Provide the [x, y] coordinate of the cell's center where the given text is located.  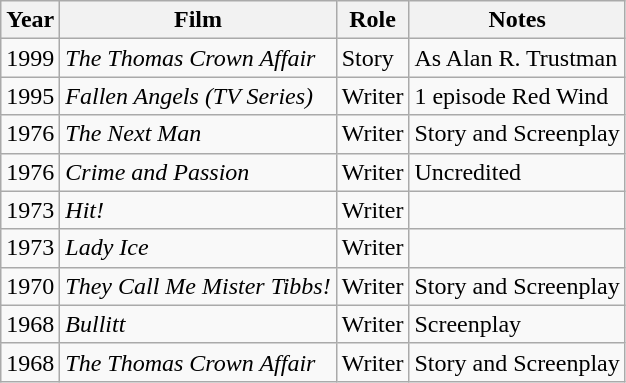
The Next Man [198, 134]
Fallen Angels (TV Series) [198, 96]
1999 [30, 58]
Role [372, 20]
Story [372, 58]
Lady Ice [198, 248]
Film [198, 20]
As Alan R. Trustman [517, 58]
Year [30, 20]
Crime and Passion [198, 172]
1995 [30, 96]
Notes [517, 20]
1970 [30, 286]
Bullitt [198, 324]
1 episode Red Wind [517, 96]
Hit! [198, 210]
Screenplay [517, 324]
They Call Me Mister Tibbs! [198, 286]
Uncredited [517, 172]
